Capture the cell that displays the provided text and extract its [X, Y] central coordinate. 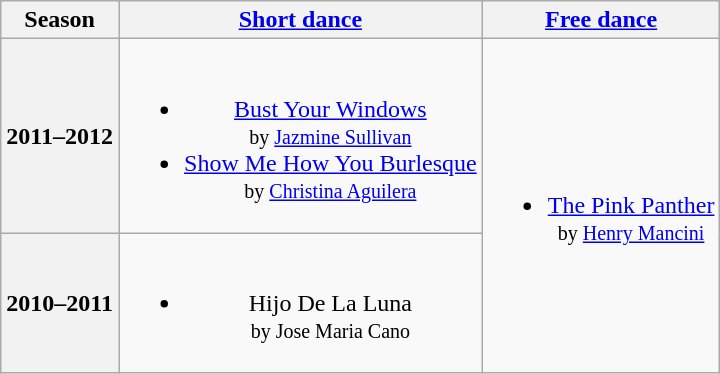
Free dance [601, 20]
Short dance [300, 20]
Bust Your Windows by Jazmine Sullivan Show Me How You Burlesque by Christina Aguilera [300, 136]
The Pink Panther by Henry Mancini [601, 206]
2010–2011 [60, 303]
Season [60, 20]
2011–2012 [60, 136]
Hijo De La Luna by Jose Maria Cano [300, 303]
